Find where the given text appears and provide that cell's center as [X, Y] coordinate. 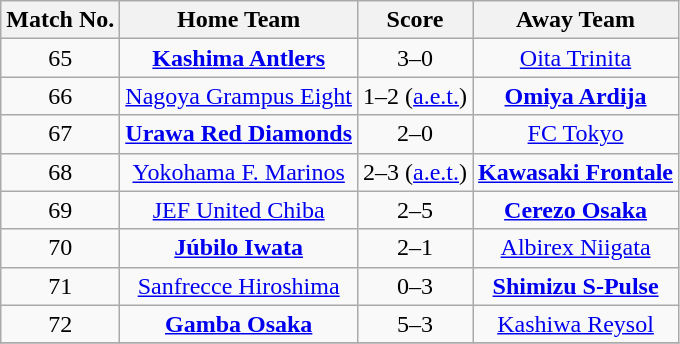
2–1 [416, 248]
FC Tokyo [576, 134]
Shimizu S-Pulse [576, 286]
67 [60, 134]
5–3 [416, 324]
66 [60, 96]
Omiya Ardija [576, 96]
65 [60, 58]
Urawa Red Diamonds [239, 134]
Kashima Antlers [239, 58]
1–2 (a.e.t.) [416, 96]
Cerezo Osaka [576, 210]
72 [60, 324]
JEF United Chiba [239, 210]
Nagoya Grampus Eight [239, 96]
69 [60, 210]
Score [416, 20]
3–0 [416, 58]
0–3 [416, 286]
2–3 (a.e.t.) [416, 172]
Oita Trinita [576, 58]
Albirex Niigata [576, 248]
Yokohama F. Marinos [239, 172]
Away Team [576, 20]
Júbilo Iwata [239, 248]
68 [60, 172]
70 [60, 248]
Kawasaki Frontale [576, 172]
Match No. [60, 20]
Home Team [239, 20]
Gamba Osaka [239, 324]
2–0 [416, 134]
Kashiwa Reysol [576, 324]
71 [60, 286]
Sanfrecce Hiroshima [239, 286]
2–5 [416, 210]
